Return the (x, y) coordinate for the center point of the cell that contains the specified text.  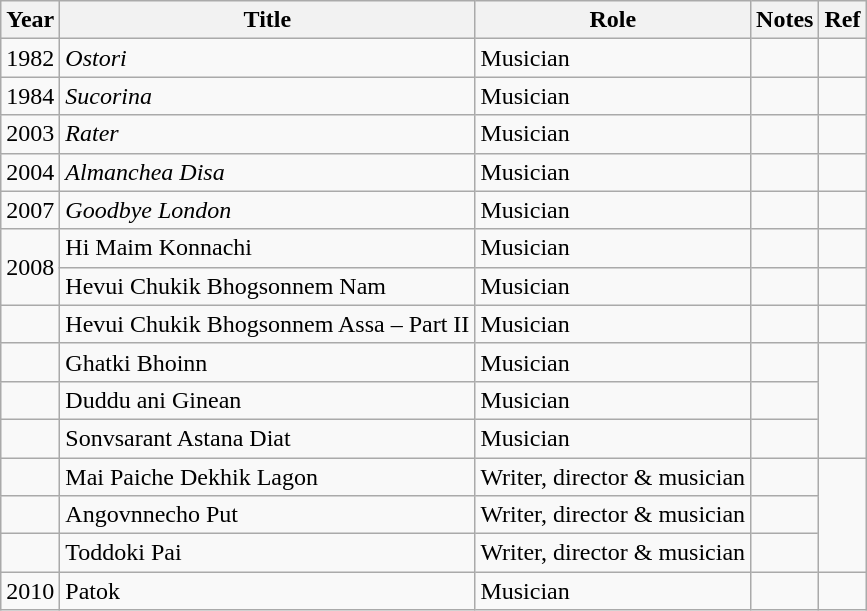
Angovnnecho Put (268, 515)
Hevui Chukik Bhogsonnem Nam (268, 286)
Ostori (268, 58)
Duddu ani Ginean (268, 400)
Rater (268, 134)
Ref (842, 20)
Goodbye London (268, 210)
1982 (30, 58)
1984 (30, 96)
Notes (785, 20)
Toddoki Pai (268, 553)
Title (268, 20)
Role (613, 20)
2008 (30, 267)
Almanchea Disa (268, 172)
Patok (268, 591)
Hi Maim Konnachi (268, 248)
2004 (30, 172)
Ghatki Bhoinn (268, 362)
2003 (30, 134)
Year (30, 20)
Mai Paiche Dekhik Lagon (268, 477)
Sonvsarant Astana Diat (268, 438)
Hevui Chukik Bhogsonnem Assa – Part II (268, 324)
2007 (30, 210)
Sucorina (268, 96)
2010 (30, 591)
